Return [X, Y] of the center of cell containing provided text 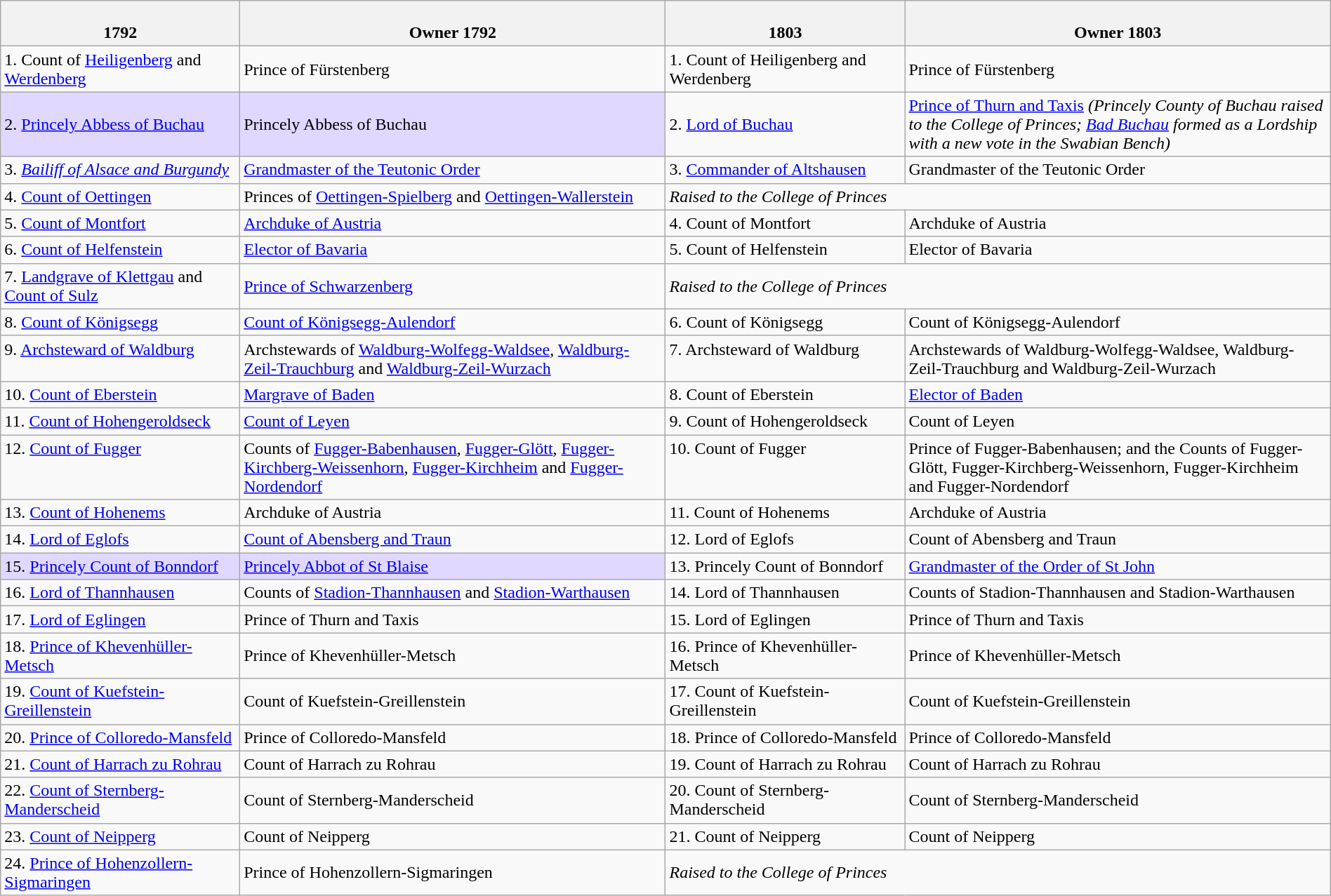
15. Lord of Eglingen [785, 620]
4. Count of Oettingen [121, 196]
18. Prince of Colloredo-Mansfeld [785, 737]
18. Prince of Khevenhüller-Metsch [121, 655]
Margrave of Baden [453, 394]
Princely Abbess of Buchau [453, 124]
16. Lord of Thannhausen [121, 593]
8. Count of Eberstein [785, 394]
19. Count of Harrach zu Rohrau [785, 764]
7. Archsteward of Waldburg [785, 358]
5. Count of Montfort [121, 223]
11. Count of Hohengeroldseck [121, 421]
2. Lord of Buchau [785, 124]
19. Count of Kuefstein-Greillenstein [121, 702]
1792 [121, 24]
13. Princely Count of Bonndorf [785, 566]
9. Archsteward of Waldburg [121, 358]
24. Prince of Hohenzollern-Sigmaringen [121, 873]
20. Prince of Colloredo-Mansfeld [121, 737]
Elector of Baden [1118, 394]
Owner 1803 [1118, 24]
12. Lord of Eglofs [785, 540]
3. Commander of Altshausen [785, 170]
17. Count of Kuefstein-Greillenstein [785, 702]
4. Count of Montfort [785, 223]
23. Count of Neipperg [121, 836]
Prince of Schwarzenberg [453, 286]
Grandmaster of the Order of St John [1118, 566]
12. Count of Fugger [121, 467]
Owner 1792 [453, 24]
7. Landgrave of Klettgau and Count of Sulz [121, 286]
2. Princely Abbess of Buchau [121, 124]
14. Lord of Eglofs [121, 540]
16. Prince of Khevenhüller-Metsch [785, 655]
21. Count of Harrach zu Rohrau [121, 764]
10. Count of Fugger [785, 467]
22. Count of Sternberg-Manderscheid [121, 800]
10. Count of Eberstein [121, 394]
9. Count of Hohengeroldseck [785, 421]
6. Count of Königsegg [785, 322]
15. Princely Count of Bonndorf [121, 566]
1803 [785, 24]
Counts of Fugger-Babenhausen, Fugger-Glött, Fugger-Kirchberg-Weissenhorn, Fugger-Kirchheim and Fugger-Nordendorf [453, 467]
11. Count of Hohenems [785, 513]
20. Count of Sternberg-Manderscheid [785, 800]
17. Lord of Eglingen [121, 620]
3. Bailiff of Alsace and Burgundy [121, 170]
21. Count of Neipperg [785, 836]
14. Lord of Thannhausen [785, 593]
Prince of Hohenzollern-Sigmaringen [453, 873]
Princes of Oettingen-Spielberg and Oettingen-Wallerstein [453, 196]
6. Count of Helfenstein [121, 250]
Princely Abbot of St Blaise [453, 566]
5. Count of Helfenstein [785, 250]
13. Count of Hohenems [121, 513]
8. Count of Königsegg [121, 322]
Prince of Fugger-Babenhausen; and the Counts of Fugger-Glött, Fugger-Kirchberg-Weissenhorn, Fugger-Kirchheim and Fugger-Nordendorf [1118, 467]
